Return (X, Y) of the center of cell containing provided text 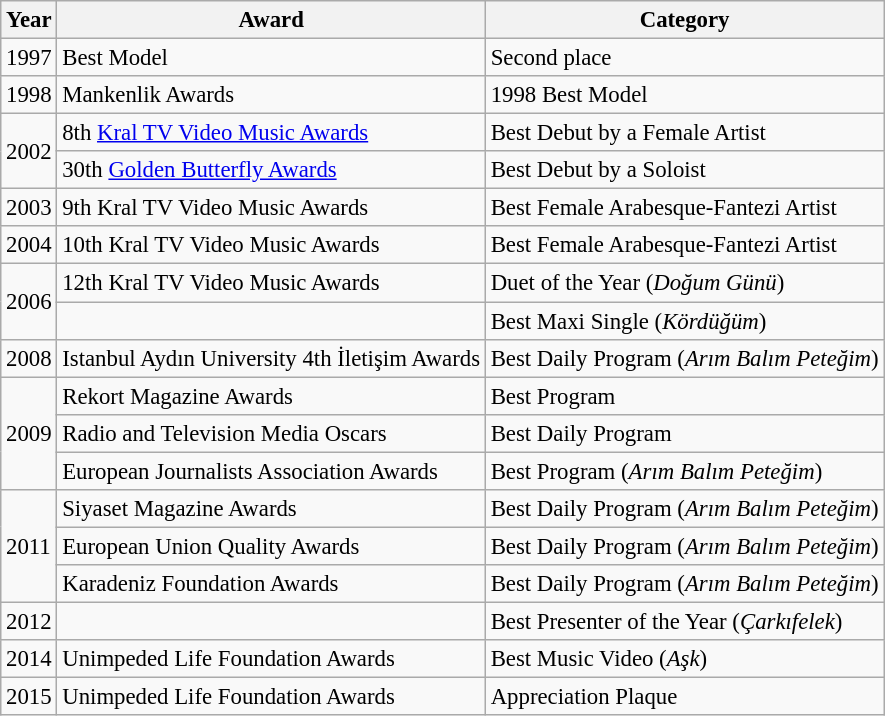
Best Debut by a Female Artist (684, 133)
Best Program (Arım Balım Peteğim) (684, 471)
1998 (29, 95)
2012 (29, 621)
Year (29, 20)
9th Kral TV Video Music Awards (271, 208)
Award (271, 20)
Istanbul Aydın University 4th İletişim Awards (271, 358)
2011 (29, 546)
2014 (29, 659)
1998 Best Model (684, 95)
2004 (29, 245)
Appreciation Plaque (684, 697)
10th Kral TV Video Music Awards (271, 245)
2002 (29, 152)
Siyaset Magazine Awards (271, 509)
Best Debut by a Soloist (684, 170)
European Union Quality Awards (271, 546)
12th Kral TV Video Music Awards (271, 283)
Best Daily Program (684, 433)
2003 (29, 208)
Best Maxi Single (Kördüğüm) (684, 321)
8th Kral TV Video Music Awards (271, 133)
2009 (29, 434)
2015 (29, 697)
2008 (29, 358)
Mankenlik Awards (271, 95)
Best Music Video (Aşk) (684, 659)
30th Golden Butterfly Awards (271, 170)
2006 (29, 302)
European Journalists Association Awards (271, 471)
Rekort Magazine Awards (271, 396)
1997 (29, 58)
Best Model (271, 58)
Best Program (684, 396)
Karadeniz Foundation Awards (271, 584)
Radio and Television Media Oscars (271, 433)
Duet of the Year (Doğum Günü) (684, 283)
Second place (684, 58)
Category (684, 20)
Best Presenter of the Year (Çarkıfelek) (684, 621)
